For the text-containing cell, return its midpoint in (X, Y) coordinate format. 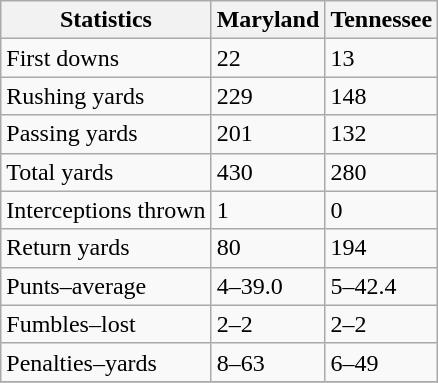
Punts–average (106, 286)
8–63 (268, 362)
0 (382, 210)
First downs (106, 58)
Fumbles–lost (106, 324)
280 (382, 172)
132 (382, 134)
Total yards (106, 172)
201 (268, 134)
4–39.0 (268, 286)
80 (268, 248)
Penalties–yards (106, 362)
Maryland (268, 20)
Statistics (106, 20)
6–49 (382, 362)
Rushing yards (106, 96)
Tennessee (382, 20)
430 (268, 172)
5–42.4 (382, 286)
229 (268, 96)
194 (382, 248)
22 (268, 58)
148 (382, 96)
Return yards (106, 248)
13 (382, 58)
1 (268, 210)
Passing yards (106, 134)
Interceptions thrown (106, 210)
